Return the [x, y] coordinate for the center point of the cell that contains the specified text.  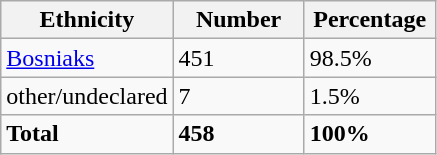
7 [238, 96]
Bosniaks [87, 58]
451 [238, 58]
458 [238, 134]
Percentage [370, 20]
Total [87, 134]
other/undeclared [87, 96]
Number [238, 20]
Ethnicity [87, 20]
98.5% [370, 58]
1.5% [370, 96]
100% [370, 134]
